Pinpoint the cell where the given text exists, returning its (x, y) midpoint coordinate. 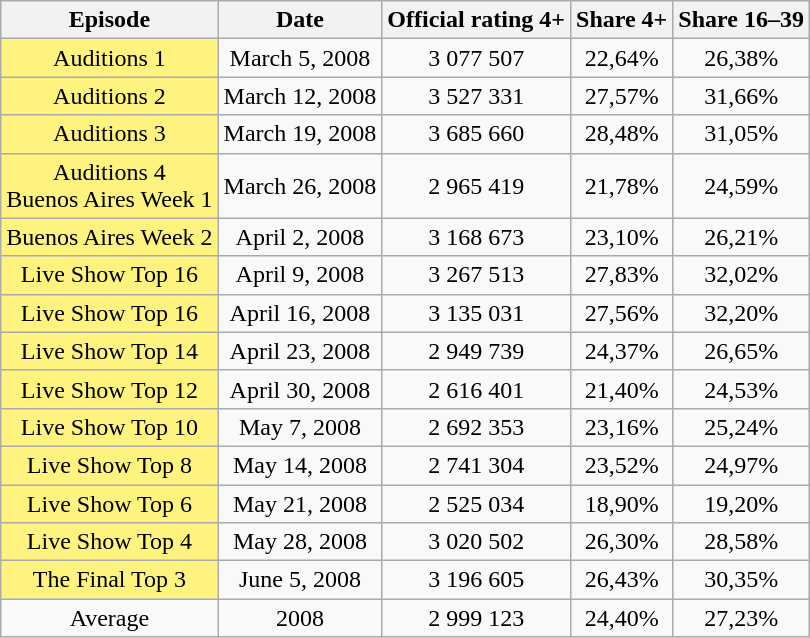
Live Show Top 4 (110, 542)
32,20% (742, 313)
March 26, 2008 (300, 186)
Live Show Top 8 (110, 465)
2 616 401 (476, 389)
31,05% (742, 134)
The Final Top 3 (110, 580)
May 7, 2008 (300, 427)
19,20% (742, 503)
3 196 605 (476, 580)
31,66% (742, 96)
27,83% (622, 275)
27,23% (742, 618)
2 965 419 (476, 186)
28,58% (742, 542)
22,64% (622, 58)
March 5, 2008 (300, 58)
26,38% (742, 58)
24,97% (742, 465)
3 135 031 (476, 313)
Auditions 3 (110, 134)
26,65% (742, 351)
Live Show Top 12 (110, 389)
3 267 513 (476, 275)
April 16, 2008 (300, 313)
Auditions 4Buenos Aires Week 1 (110, 186)
Live Show Top 10 (110, 427)
March 19, 2008 (300, 134)
June 5, 2008 (300, 580)
Auditions 2 (110, 96)
May 21, 2008 (300, 503)
Buenos Aires Week 2 (110, 237)
Live Show Top 14 (110, 351)
2 741 304 (476, 465)
23,10% (622, 237)
26,43% (622, 580)
24,53% (742, 389)
3 527 331 (476, 96)
23,52% (622, 465)
23,16% (622, 427)
21,40% (622, 389)
April 30, 2008 (300, 389)
Share 4+ (622, 20)
24,37% (622, 351)
3 077 507 (476, 58)
Date (300, 20)
28,48% (622, 134)
24,40% (622, 618)
25,24% (742, 427)
26,30% (622, 542)
Live Show Top 6 (110, 503)
Share 16–39 (742, 20)
2 999 123 (476, 618)
27,56% (622, 313)
2 949 739 (476, 351)
32,02% (742, 275)
Auditions 1 (110, 58)
May 14, 2008 (300, 465)
2 692 353 (476, 427)
3 168 673 (476, 237)
2 525 034 (476, 503)
2008 (300, 618)
April 23, 2008 (300, 351)
21,78% (622, 186)
April 2, 2008 (300, 237)
3 020 502 (476, 542)
Official rating 4+ (476, 20)
Average (110, 618)
March 12, 2008 (300, 96)
24,59% (742, 186)
27,57% (622, 96)
Episode (110, 20)
26,21% (742, 237)
May 28, 2008 (300, 542)
April 9, 2008 (300, 275)
18,90% (622, 503)
3 685 660 (476, 134)
30,35% (742, 580)
